From the cell containing the given text, extract its center point as (x, y) coordinate. 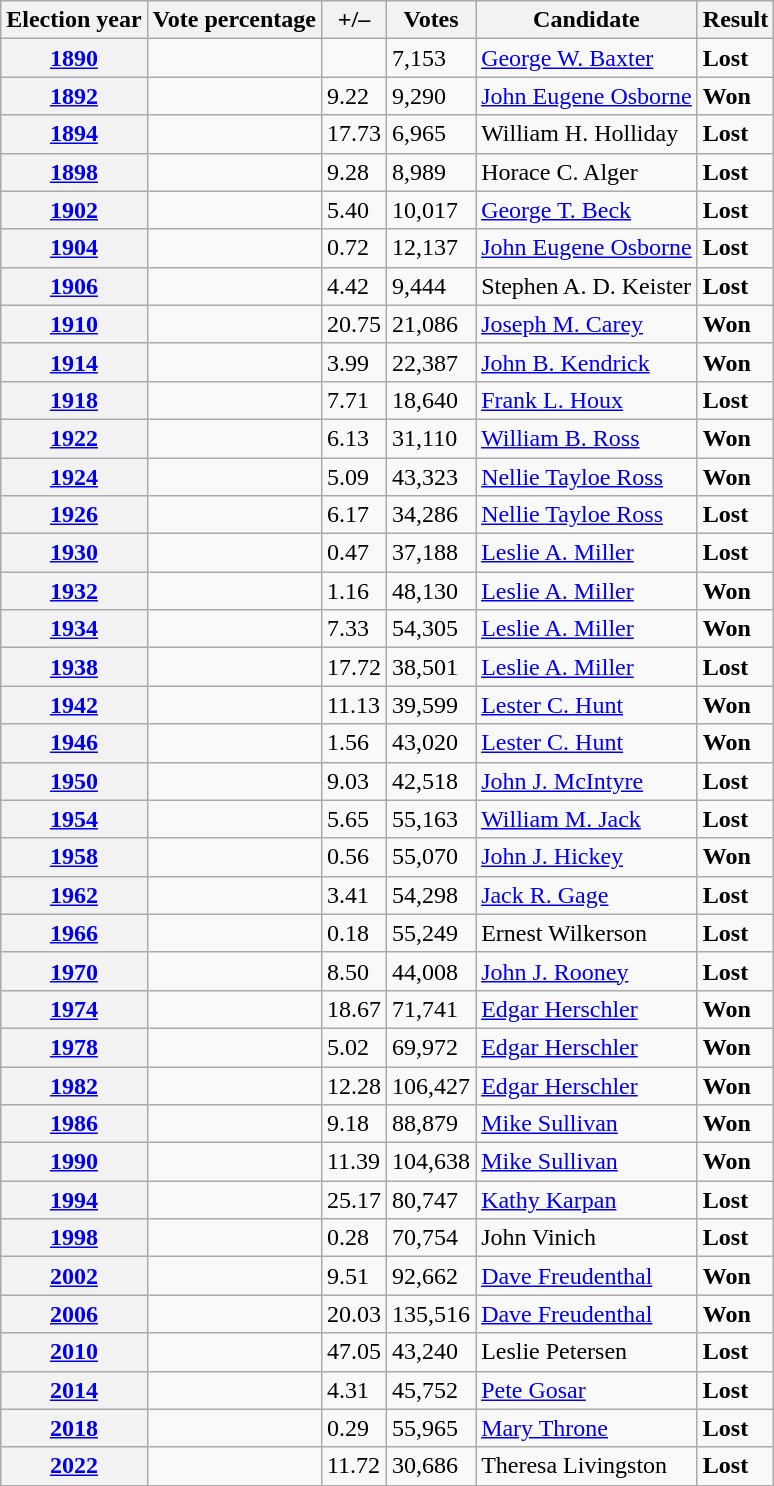
1914 (74, 362)
18,640 (432, 400)
+/– (354, 20)
47.05 (354, 1352)
6,965 (432, 134)
3.99 (354, 362)
John J. Rooney (587, 971)
25.17 (354, 1200)
21,086 (432, 324)
Result (735, 20)
17.72 (354, 667)
1898 (74, 172)
1906 (74, 286)
3.41 (354, 895)
31,110 (432, 438)
Frank L. Houx (587, 400)
9,444 (432, 286)
0.72 (354, 248)
5.65 (354, 819)
William B. Ross (587, 438)
1.56 (354, 743)
9,290 (432, 96)
55,965 (432, 1428)
37,188 (432, 553)
Candidate (587, 20)
1894 (74, 134)
2002 (74, 1276)
71,741 (432, 1009)
11.13 (354, 705)
12,137 (432, 248)
12.28 (354, 1085)
2014 (74, 1390)
43,323 (432, 477)
2010 (74, 1352)
1974 (74, 1009)
1924 (74, 477)
44,008 (432, 971)
43,240 (432, 1352)
George W. Baxter (587, 58)
1938 (74, 667)
1922 (74, 438)
1932 (74, 591)
0.47 (354, 553)
6.13 (354, 438)
John J. McIntyre (587, 781)
11.72 (354, 1466)
5.40 (354, 210)
1962 (74, 895)
1966 (74, 933)
22,387 (432, 362)
11.39 (354, 1162)
18.67 (354, 1009)
45,752 (432, 1390)
54,305 (432, 629)
0.29 (354, 1428)
104,638 (432, 1162)
30,686 (432, 1466)
Kathy Karpan (587, 1200)
55,249 (432, 933)
George T. Beck (587, 210)
1902 (74, 210)
1890 (74, 58)
2022 (74, 1466)
7.71 (354, 400)
4.42 (354, 286)
80,747 (432, 1200)
Election year (74, 20)
1918 (74, 400)
55,163 (432, 819)
0.56 (354, 857)
Votes (432, 20)
1954 (74, 819)
7,153 (432, 58)
92,662 (432, 1276)
20.03 (354, 1314)
1942 (74, 705)
Jack R. Gage (587, 895)
9.28 (354, 172)
1994 (74, 1200)
6.17 (354, 515)
1982 (74, 1085)
Pete Gosar (587, 1390)
5.02 (354, 1047)
Theresa Livingston (587, 1466)
88,879 (432, 1124)
20.75 (354, 324)
1950 (74, 781)
Leslie Petersen (587, 1352)
Ernest Wilkerson (587, 933)
55,070 (432, 857)
1934 (74, 629)
2018 (74, 1428)
William M. Jack (587, 819)
John Vinich (587, 1238)
48,130 (432, 591)
0.28 (354, 1238)
42,518 (432, 781)
1946 (74, 743)
Vote percentage (234, 20)
8.50 (354, 971)
John J. Hickey (587, 857)
34,286 (432, 515)
9.22 (354, 96)
Stephen A. D. Keister (587, 286)
135,516 (432, 1314)
1978 (74, 1047)
17.73 (354, 134)
54,298 (432, 895)
1904 (74, 248)
10,017 (432, 210)
1.16 (354, 591)
8,989 (432, 172)
69,972 (432, 1047)
Horace C. Alger (587, 172)
9.03 (354, 781)
43,020 (432, 743)
1958 (74, 857)
1986 (74, 1124)
Mary Throne (587, 1428)
9.51 (354, 1276)
1990 (74, 1162)
4.31 (354, 1390)
106,427 (432, 1085)
38,501 (432, 667)
5.09 (354, 477)
70,754 (432, 1238)
1910 (74, 324)
7.33 (354, 629)
2006 (74, 1314)
William H. Holliday (587, 134)
Joseph M. Carey (587, 324)
1998 (74, 1238)
1892 (74, 96)
1926 (74, 515)
John B. Kendrick (587, 362)
0.18 (354, 933)
39,599 (432, 705)
9.18 (354, 1124)
1930 (74, 553)
1970 (74, 971)
